Search for the cell housing the specified text and yield its (X, Y) center coordinate. 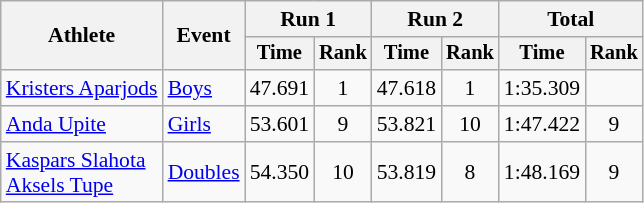
Kaspars SlahotaAksels Tupe (82, 172)
Doubles (204, 172)
1:48.169 (542, 172)
47.618 (406, 88)
Boys (204, 88)
Run 1 (308, 19)
47.691 (280, 88)
53.821 (406, 124)
53.601 (280, 124)
Kristers Aparjods (82, 88)
Athlete (82, 36)
Run 2 (436, 19)
1:47.422 (542, 124)
Total (571, 19)
53.819 (406, 172)
8 (470, 172)
Event (204, 36)
Girls (204, 124)
1:35.309 (542, 88)
54.350 (280, 172)
Anda Upite (82, 124)
